Detect which cell encompasses the target text, then output its (X, Y) center coordinate. 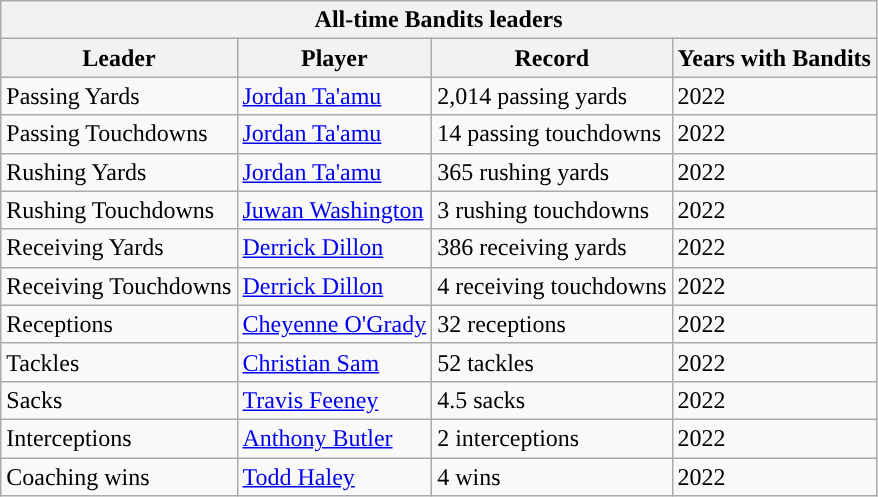
14 passing touchdowns (552, 134)
4.5 sacks (552, 400)
365 rushing yards (552, 172)
4 wins (552, 477)
32 receptions (552, 324)
52 tackles (552, 362)
Christian Sam (334, 362)
Interceptions (119, 438)
Rushing Touchdowns (119, 210)
Anthony Butler (334, 438)
Passing Touchdowns (119, 134)
386 receiving yards (552, 248)
Receiving Yards (119, 248)
Coaching wins (119, 477)
Receptions (119, 324)
Todd Haley (334, 477)
Years with Bandits (774, 58)
2 interceptions (552, 438)
Passing Yards (119, 96)
Record (552, 58)
3 rushing touchdowns (552, 210)
2,014 passing yards (552, 96)
Receiving Touchdowns (119, 286)
Player (334, 58)
4 receiving touchdowns (552, 286)
Cheyenne O'Grady (334, 324)
Tackles (119, 362)
Rushing Yards (119, 172)
Travis Feeney (334, 400)
All-time Bandits leaders (439, 20)
Leader (119, 58)
Sacks (119, 400)
Juwan Washington (334, 210)
